Detect which cell encompasses the target text, then output its (X, Y) center coordinate. 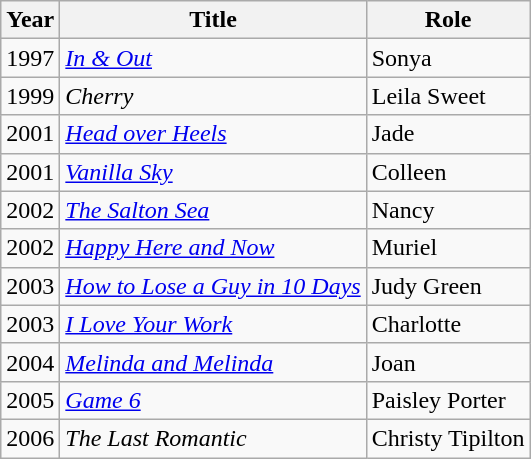
Charlotte (448, 324)
Head over Heels (213, 134)
Happy Here and Now (213, 248)
2006 (30, 438)
Muriel (448, 248)
I Love Your Work (213, 324)
Year (30, 20)
1999 (30, 96)
Cherry (213, 96)
Nancy (448, 210)
Melinda and Melinda (213, 362)
The Salton Sea (213, 210)
Christy Tipilton (448, 438)
Game 6 (213, 400)
2005 (30, 400)
Vanilla Sky (213, 172)
Role (448, 20)
In & Out (213, 58)
Paisley Porter (448, 400)
Sonya (448, 58)
Jade (448, 134)
Leila Sweet (448, 96)
The Last Romantic (213, 438)
Title (213, 20)
Joan (448, 362)
Judy Green (448, 286)
Colleen (448, 172)
2004 (30, 362)
1997 (30, 58)
How to Lose a Guy in 10 Days (213, 286)
